Extract the (x, y) coordinate from the center of the cell holding the provided text.  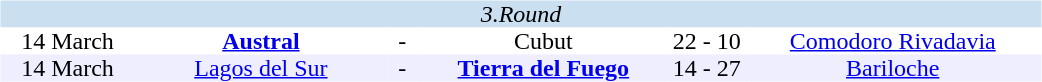
22 - 10 (707, 42)
Bariloche (893, 68)
Lagos del Sur (262, 68)
3.Round (520, 14)
Tierra del Fuego (544, 68)
14 - 27 (707, 68)
Cubut (544, 42)
Austral (262, 42)
Comodoro Rivadavia (893, 42)
